Extract the (X, Y) coordinate from the center of the cell holding the provided text.  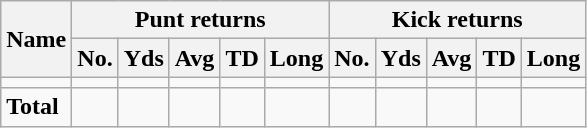
Total (36, 107)
Kick returns (458, 20)
Punt returns (200, 20)
Name (36, 39)
